Output the (x, y) coordinate of the center of the cell containing the given text.  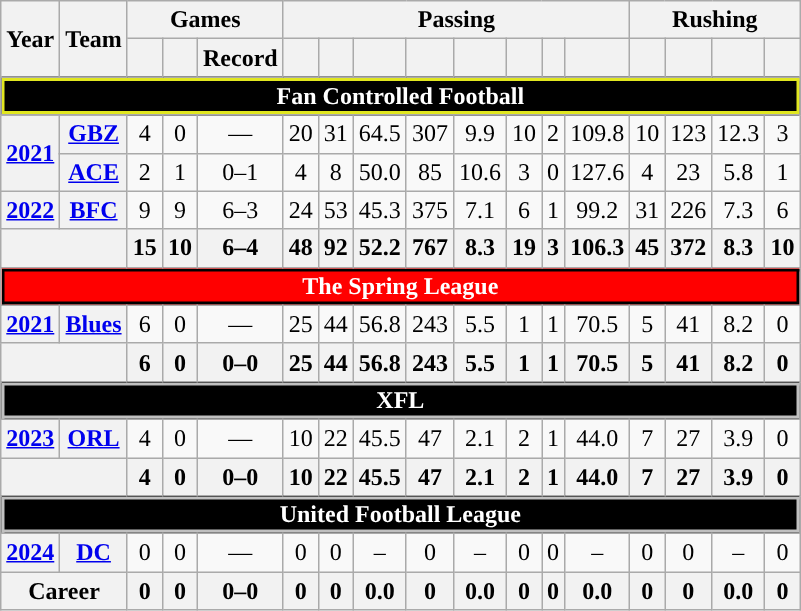
48 (300, 248)
2023 (30, 438)
24 (300, 210)
6–3 (240, 210)
372 (688, 248)
45.3 (380, 210)
20 (300, 134)
52.2 (380, 248)
2024 (30, 553)
2022 (30, 210)
DC (94, 553)
Team (94, 39)
307 (430, 134)
12.3 (738, 134)
767 (430, 248)
127.6 (598, 172)
7.3 (738, 210)
53 (336, 210)
19 (524, 248)
GBZ (94, 134)
45 (648, 248)
XFL (400, 400)
50.0 (380, 172)
Career (64, 591)
85 (430, 172)
ACE (94, 172)
9.9 (480, 134)
Year (30, 39)
The Spring League (400, 286)
226 (688, 210)
92 (336, 248)
6–4 (240, 248)
Passing (456, 20)
23 (688, 172)
109.8 (598, 134)
375 (430, 210)
15 (144, 248)
10.6 (480, 172)
8 (336, 172)
0–1 (240, 172)
ORL (94, 438)
United Football League (400, 515)
5.8 (738, 172)
7.1 (480, 210)
Fan Controlled Football (400, 96)
BFC (94, 210)
123 (688, 134)
106.3 (598, 248)
99.2 (598, 210)
Rushing (715, 20)
Blues (94, 324)
Games (205, 20)
64.5 (380, 134)
Record (240, 58)
